Scan for the cell matching the given text and deliver its [x, y] coordinate at center. 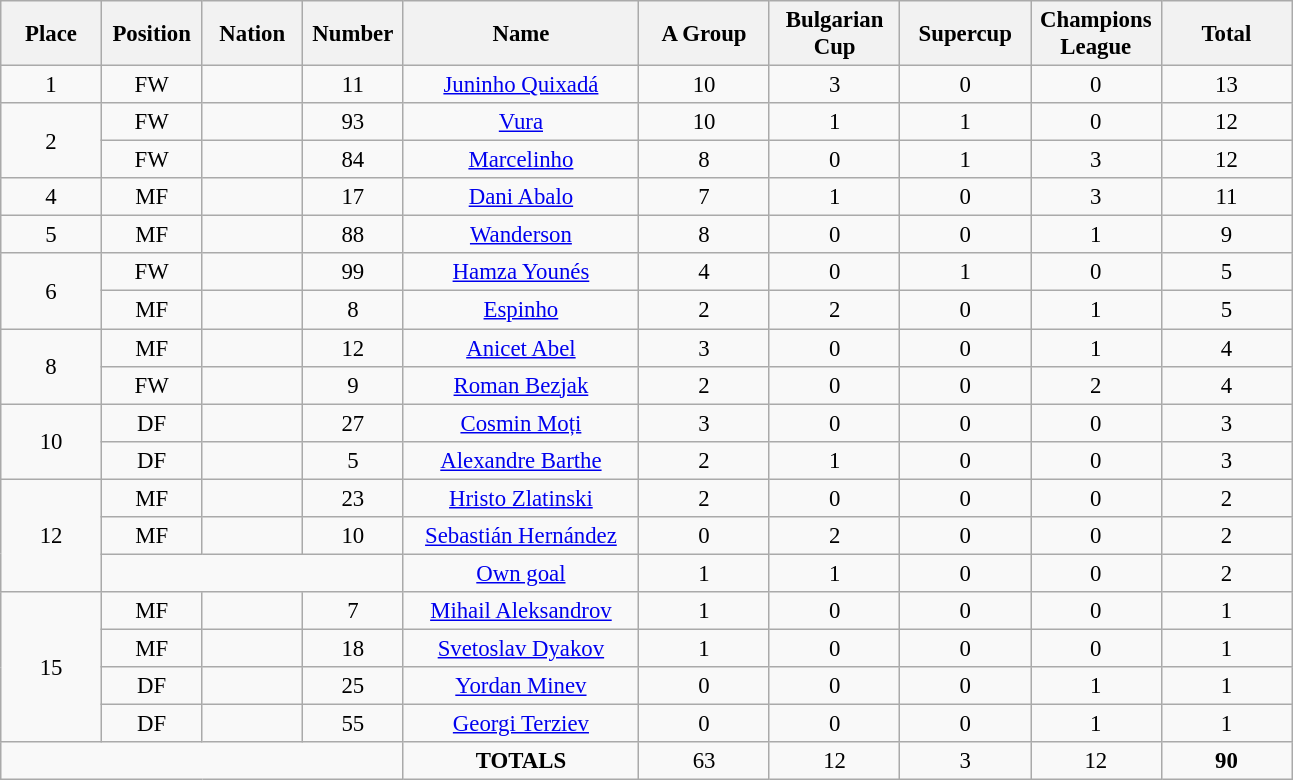
Georgi Terziev [521, 724]
Bulgarian Cup [834, 34]
Cosmin Moți [521, 423]
99 [354, 273]
13 [1226, 85]
Svetoslav Dyakov [521, 648]
88 [354, 235]
Own goal [521, 573]
Sebastián Hernández [521, 536]
Hristo Zlatinski [521, 498]
55 [354, 724]
Wanderson [521, 235]
Number [354, 34]
Espinho [521, 310]
Vura [521, 122]
Roman Bezjak [521, 385]
TOTALS [521, 761]
63 [704, 761]
Total [1226, 34]
93 [354, 122]
Mihail Aleksandrov [521, 611]
A Group [704, 34]
Nation [252, 34]
Alexandre Barthe [521, 460]
90 [1226, 761]
Name [521, 34]
6 [52, 292]
Juninho Quixadá [521, 85]
Anicet Abel [521, 348]
18 [354, 648]
15 [52, 667]
27 [354, 423]
Supercup [966, 34]
Yordan Minev [521, 686]
Marcelinho [521, 160]
84 [354, 160]
Hamza Younés [521, 273]
Place [52, 34]
25 [354, 686]
Dani Abalo [521, 197]
23 [354, 498]
Position [152, 34]
17 [354, 197]
Champions League [1096, 34]
